Provide the [X, Y] coordinate of the cell's center where the given text is located.  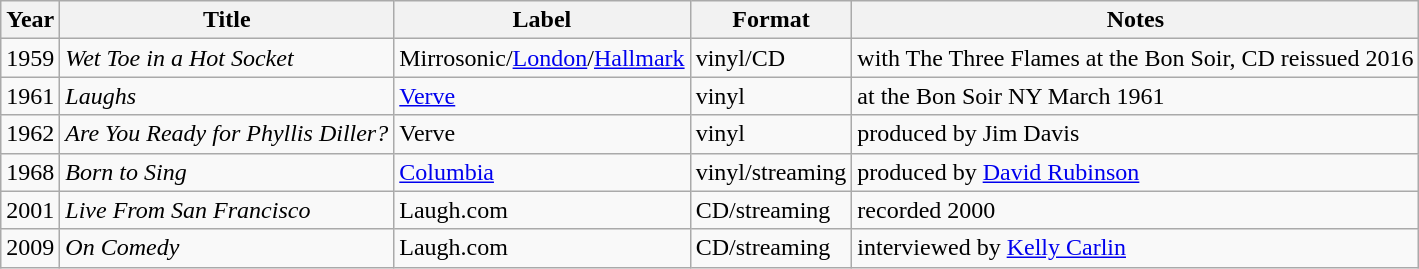
On Comedy [227, 248]
Format [771, 20]
1962 [30, 134]
2001 [30, 210]
interviewed by Kelly Carlin [1136, 248]
Title [227, 20]
vinyl/CD [771, 58]
Notes [1136, 20]
Columbia [542, 172]
Wet Toe in a Hot Socket [227, 58]
Are You Ready for Phyllis Diller? [227, 134]
1959 [30, 58]
Year [30, 20]
produced by David Rubinson [1136, 172]
1961 [30, 96]
Laughs [227, 96]
at the Bon Soir NY March 1961 [1136, 96]
vinyl/streaming [771, 172]
1968 [30, 172]
2009 [30, 248]
Live From San Francisco [227, 210]
with The Three Flames at the Bon Soir, CD reissued 2016 [1136, 58]
Mirrosonic/London/Hallmark [542, 58]
Born to Sing [227, 172]
recorded 2000 [1136, 210]
Label [542, 20]
produced by Jim Davis [1136, 134]
